Return [x, y] of the center of cell containing provided text 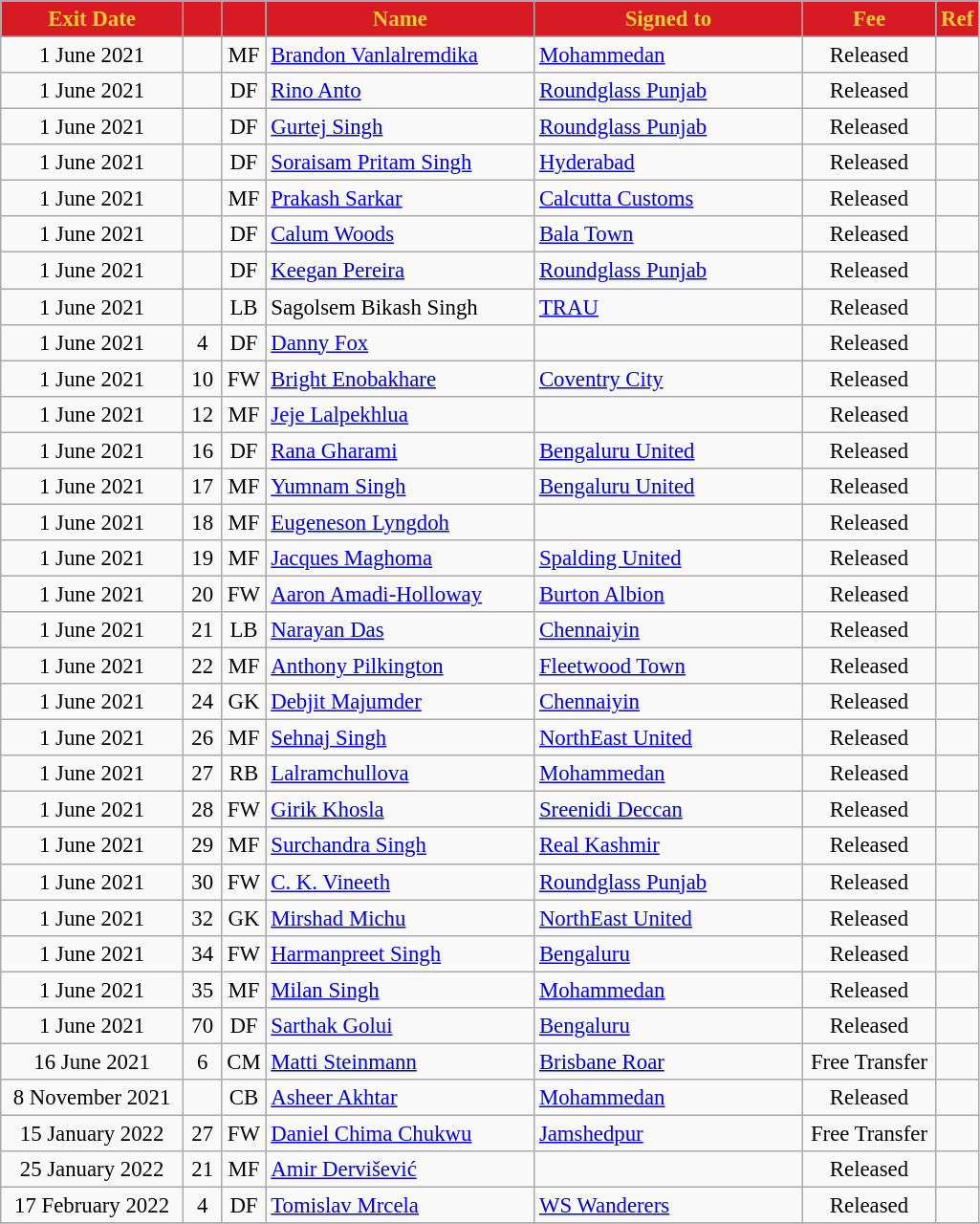
30 [203, 882]
8 November 2021 [92, 1098]
Sehnaj Singh [400, 738]
6 [203, 1061]
Bright Enobakhare [400, 379]
Girik Khosla [400, 810]
C. K. Vineeth [400, 882]
Keegan Pereira [400, 271]
Rino Anto [400, 91]
Spalding United [669, 558]
Sarthak Golui [400, 1026]
Exit Date [92, 19]
24 [203, 702]
35 [203, 990]
Soraisam Pritam Singh [400, 163]
16 June 2021 [92, 1061]
32 [203, 918]
WS Wanderers [669, 1206]
Harmanpreet Singh [400, 953]
Prakash Sarkar [400, 199]
TRAU [669, 307]
26 [203, 738]
Tomislav Mrcela [400, 1206]
Signed to [669, 19]
29 [203, 846]
Jeje Lalpekhlua [400, 414]
25 January 2022 [92, 1169]
Burton Albion [669, 594]
Fleetwood Town [669, 667]
Danny Fox [400, 342]
Sagolsem Bikash Singh [400, 307]
Bala Town [669, 234]
Debjit Majumder [400, 702]
Calum Woods [400, 234]
17 [203, 487]
Hyderabad [669, 163]
Name [400, 19]
Gurtej Singh [400, 127]
Amir Dervišević [400, 1169]
10 [203, 379]
16 [203, 450]
CB [244, 1098]
Narayan Das [400, 630]
20 [203, 594]
Fee [869, 19]
Mirshad Michu [400, 918]
Daniel Chima Chukwu [400, 1133]
Jacques Maghoma [400, 558]
Aaron Amadi-Holloway [400, 594]
17 February 2022 [92, 1206]
Lalramchullova [400, 774]
Brandon Vanlalremdika [400, 55]
Sreenidi Deccan [669, 810]
Yumnam Singh [400, 487]
70 [203, 1026]
Coventry City [669, 379]
Anthony Pilkington [400, 667]
19 [203, 558]
Brisbane Roar [669, 1061]
Surchandra Singh [400, 846]
28 [203, 810]
Milan Singh [400, 990]
Ref [958, 19]
34 [203, 953]
22 [203, 667]
Rana Gharami [400, 450]
15 January 2022 [92, 1133]
Matti Steinmann [400, 1061]
12 [203, 414]
Real Kashmir [669, 846]
18 [203, 522]
Asheer Akhtar [400, 1098]
CM [244, 1061]
Jamshedpur [669, 1133]
Calcutta Customs [669, 199]
RB [244, 774]
Eugeneson Lyngdoh [400, 522]
